Return (X, Y) of the center of cell containing provided text 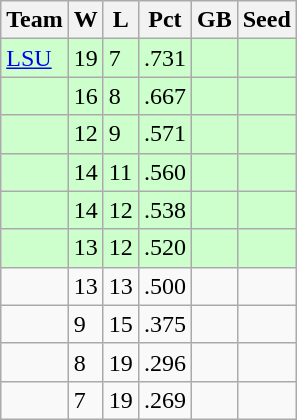
.520 (164, 248)
.375 (164, 324)
LSU (35, 58)
.296 (164, 362)
GB (214, 20)
Seed (266, 20)
11 (120, 172)
.538 (164, 210)
15 (120, 324)
.667 (164, 96)
W (86, 20)
Team (35, 20)
.560 (164, 172)
.500 (164, 286)
L (120, 20)
Pct (164, 20)
.269 (164, 400)
16 (86, 96)
.571 (164, 134)
.731 (164, 58)
